From the cell containing the given text, extract its center point as [X, Y] coordinate. 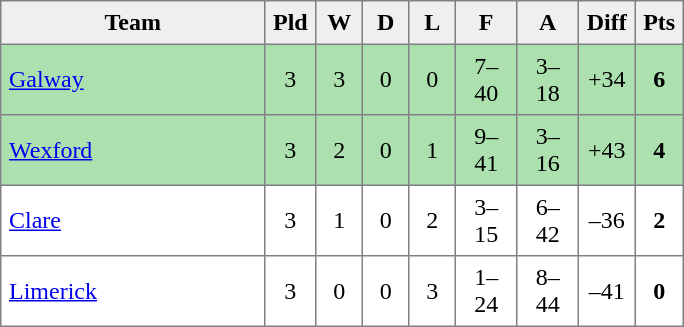
6 [659, 79]
3–18 [548, 79]
–36 [606, 220]
7–40 [486, 79]
Team [133, 23]
6–42 [548, 220]
Pts [659, 23]
D [385, 23]
Clare [133, 220]
3–15 [486, 220]
F [486, 23]
+43 [606, 150]
Limerick [133, 291]
L [432, 23]
Wexford [133, 150]
Diff [606, 23]
9–41 [486, 150]
3–16 [548, 150]
Galway [133, 79]
1–24 [486, 291]
–41 [606, 291]
8–44 [548, 291]
4 [659, 150]
W [339, 23]
Pld [290, 23]
+34 [606, 79]
A [548, 23]
